Output the (X, Y) coordinate of the center of the cell containing the given text.  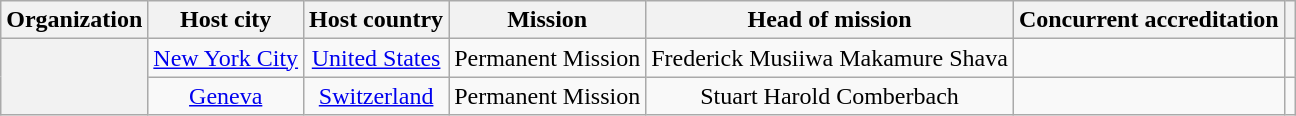
Mission (548, 20)
Concurrent accreditation (1148, 20)
Host country (376, 20)
United States (376, 58)
Stuart Harold Comberbach (830, 96)
Frederick Musiiwa Makamure Shava (830, 58)
New York City (226, 58)
Geneva (226, 96)
Host city (226, 20)
Switzerland (376, 96)
Organization (74, 20)
Head of mission (830, 20)
